Extract the (x, y) coordinate from the center of the cell holding the provided text.  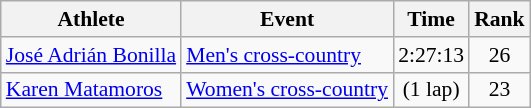
Event (287, 19)
Karen Matamoros (91, 90)
José Adrián Bonilla (91, 55)
23 (500, 90)
Time (431, 19)
26 (500, 55)
Rank (500, 19)
Men's cross-country (287, 55)
Athlete (91, 19)
(1 lap) (431, 90)
Women's cross-country (287, 90)
2:27:13 (431, 55)
